Capture the cell that displays the provided text and extract its (x, y) central coordinate. 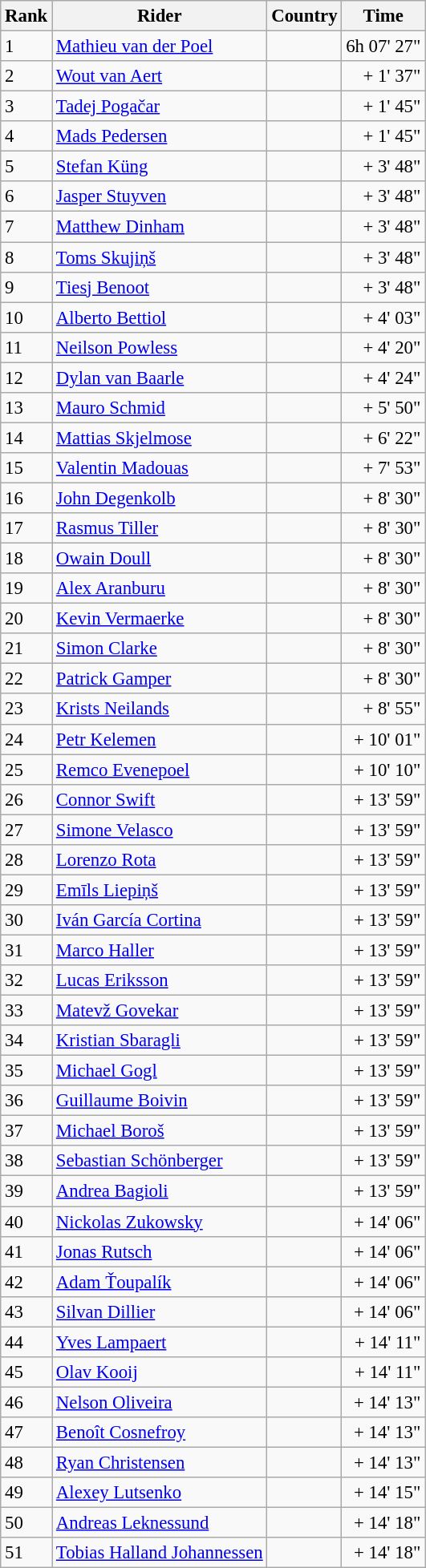
33 (26, 1011)
10 (26, 317)
Time (383, 16)
39 (26, 1191)
Lucas Eriksson (160, 980)
43 (26, 1311)
Sebastian Schönberger (160, 1162)
Emīls Liepiņš (160, 890)
16 (26, 498)
37 (26, 1131)
+ 14' 15" (383, 1493)
31 (26, 950)
35 (26, 1071)
Simon Clarke (160, 649)
29 (26, 890)
49 (26, 1493)
+ 10' 01" (383, 739)
13 (26, 408)
Kristian Sbaragli (160, 1041)
Rank (26, 16)
38 (26, 1162)
Adam Ťoupalík (160, 1282)
9 (26, 287)
Connor Swift (160, 799)
14 (26, 438)
4 (26, 136)
32 (26, 980)
8 (26, 257)
+ 6' 22" (383, 438)
22 (26, 679)
Silvan Dillier (160, 1311)
Matthew Dinham (160, 227)
Jasper Stuyven (160, 196)
Patrick Gamper (160, 679)
Valentin Madouas (160, 468)
24 (26, 739)
Neilson Powless (160, 347)
+ 4' 24" (383, 378)
+ 8' 55" (383, 709)
45 (26, 1372)
48 (26, 1462)
6h 07' 27" (383, 46)
17 (26, 528)
6 (26, 196)
21 (26, 649)
Country (305, 16)
+ 4' 20" (383, 347)
25 (26, 770)
46 (26, 1402)
47 (26, 1433)
Petr Kelemen (160, 739)
Yves Lampaert (160, 1342)
34 (26, 1041)
Olav Kooij (160, 1372)
Kevin Vermaerke (160, 619)
Rider (160, 16)
Rasmus Tiller (160, 528)
18 (26, 559)
Iván García Cortina (160, 920)
Mauro Schmid (160, 408)
40 (26, 1222)
Michael Gogl (160, 1071)
Jonas Rutsch (160, 1251)
23 (26, 709)
+ 1' 37" (383, 76)
Mattias Skjelmose (160, 438)
Ryan Christensen (160, 1462)
Tadej Pogačar (160, 107)
12 (26, 378)
Stefan Küng (160, 167)
44 (26, 1342)
Andrea Bagioli (160, 1191)
+ 5' 50" (383, 408)
Alberto Bettiol (160, 317)
19 (26, 588)
42 (26, 1282)
+ 7' 53" (383, 468)
11 (26, 347)
26 (26, 799)
3 (26, 107)
7 (26, 227)
28 (26, 860)
Toms Skujiņš (160, 257)
15 (26, 468)
Nickolas Zukowsky (160, 1222)
Tiesj Benoot (160, 287)
2 (26, 76)
Simone Velasco (160, 830)
John Degenkolb (160, 498)
Mathieu van der Poel (160, 46)
Remco Evenepoel (160, 770)
20 (26, 619)
36 (26, 1101)
Matevž Govekar (160, 1011)
Marco Haller (160, 950)
+ 4' 03" (383, 317)
Guillaume Boivin (160, 1101)
30 (26, 920)
Nelson Oliveira (160, 1402)
1 (26, 46)
5 (26, 167)
Mads Pedersen (160, 136)
Benoît Cosnefroy (160, 1433)
27 (26, 830)
Wout van Aert (160, 76)
+ 10' 10" (383, 770)
41 (26, 1251)
Lorenzo Rota (160, 860)
50 (26, 1523)
Alex Aranburu (160, 588)
Krists Neilands (160, 709)
Owain Doull (160, 559)
Alexey Lutsenko (160, 1493)
Dylan van Baarle (160, 378)
51 (26, 1553)
Andreas Leknessund (160, 1523)
Michael Boroš (160, 1131)
Tobias Halland Johannessen (160, 1553)
